Locate the cell with the specified text and output its [x, y] center coordinate. 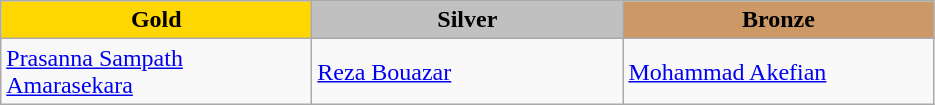
Reza Bouazar [468, 72]
Bronze [778, 20]
Silver [468, 20]
Mohammad Akefian [778, 72]
Gold [156, 20]
Prasanna Sampath Amarasekara [156, 72]
